Provide the (x, y) coordinate of the cell's center where the given text is located.  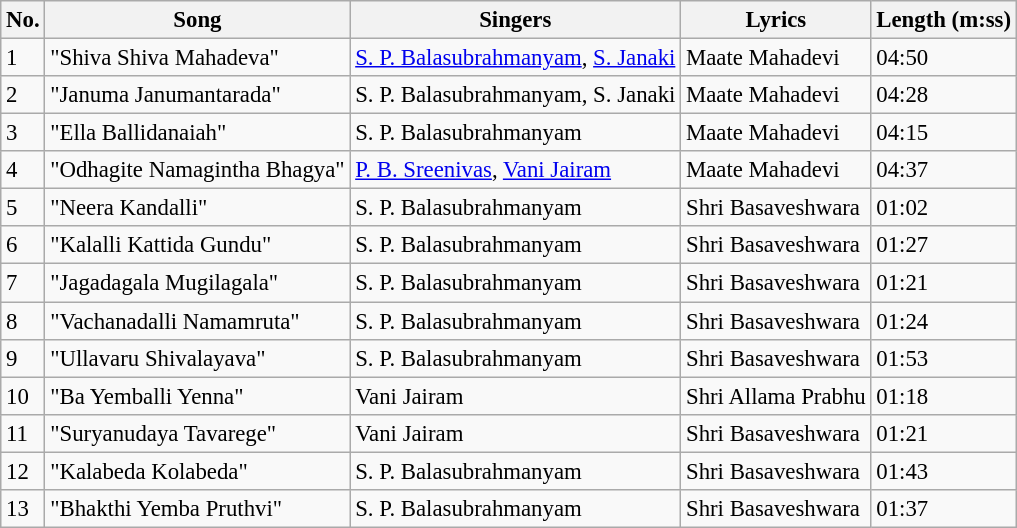
"Bhakthi Yemba Pruthvi" (198, 509)
01:53 (944, 358)
9 (23, 358)
"Suryanudaya Tavarege" (198, 433)
04:37 (944, 170)
"Januma Janumantarada" (198, 95)
01:27 (944, 245)
"Ullavaru Shivalayava" (198, 358)
04:50 (944, 58)
"Kalalli Kattida Gundu" (198, 245)
11 (23, 433)
"Ba Yemballi Yenna" (198, 396)
10 (23, 396)
"Vachanadalli Namamruta" (198, 321)
P. B. Sreenivas, Vani Jairam (516, 170)
No. (23, 20)
04:15 (944, 133)
Length (m:ss) (944, 20)
"Shiva Shiva Mahadeva" (198, 58)
3 (23, 133)
01:24 (944, 321)
"Kalabeda Kolabeda" (198, 471)
7 (23, 283)
Lyrics (776, 20)
01:02 (944, 208)
13 (23, 509)
2 (23, 95)
Shri Allama Prabhu (776, 396)
4 (23, 170)
5 (23, 208)
12 (23, 471)
Song (198, 20)
8 (23, 321)
Singers (516, 20)
"Odhagite Namagintha Bhagya" (198, 170)
01:43 (944, 471)
1 (23, 58)
6 (23, 245)
01:18 (944, 396)
"Jagadagala Mugilagala" (198, 283)
01:37 (944, 509)
"Ella Ballidanaiah" (198, 133)
"Neera Kandalli" (198, 208)
04:28 (944, 95)
